Scan for the cell matching the given text and deliver its (x, y) coordinate at center. 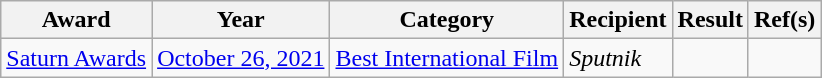
Year (241, 20)
Ref(s) (784, 20)
Best International Film (447, 58)
Saturn Awards (76, 58)
October 26, 2021 (241, 58)
Award (76, 20)
Recipient (618, 20)
Category (447, 20)
Sputnik (618, 58)
Result (710, 20)
